Identify which cell holds the provided text, then report its (x, y) central coordinate. 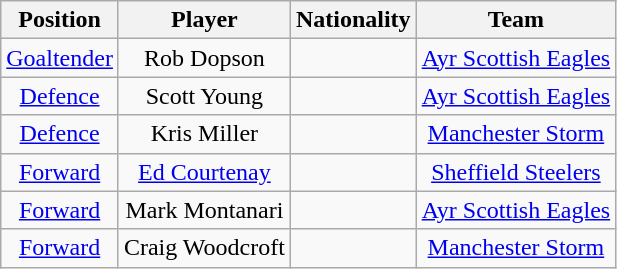
Rob Dopson (204, 58)
Ed Courtenay (204, 172)
Goaltender (60, 58)
Scott Young (204, 96)
Kris Miller (204, 134)
Craig Woodcroft (204, 248)
Player (204, 20)
Team (516, 20)
Nationality (353, 20)
Position (60, 20)
Sheffield Steelers (516, 172)
Mark Montanari (204, 210)
